Detect which cell encompasses the target text, then output its (x, y) center coordinate. 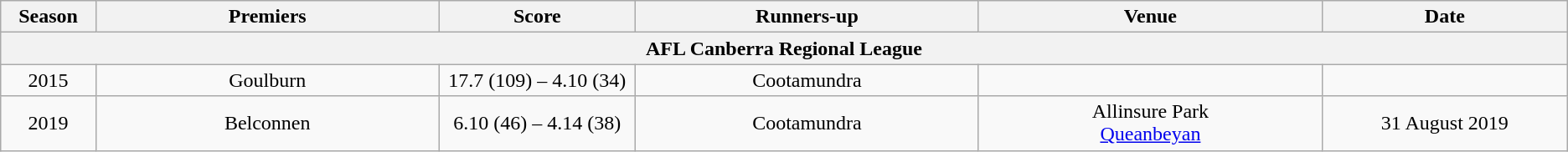
2015 (49, 80)
17.7 (109) – 4.10 (34) (537, 80)
6.10 (46) – 4.14 (38) (537, 124)
2019 (49, 124)
Runners-up (807, 17)
Allinsure ParkQueanbeyan (1150, 124)
Score (537, 17)
Venue (1150, 17)
Date (1444, 17)
Premiers (267, 17)
Goulburn (267, 80)
Season (49, 17)
Belconnen (267, 124)
AFL Canberra Regional League (784, 48)
31 August 2019 (1444, 124)
